Extract the [X, Y] coordinate from the center of the cell holding the provided text.  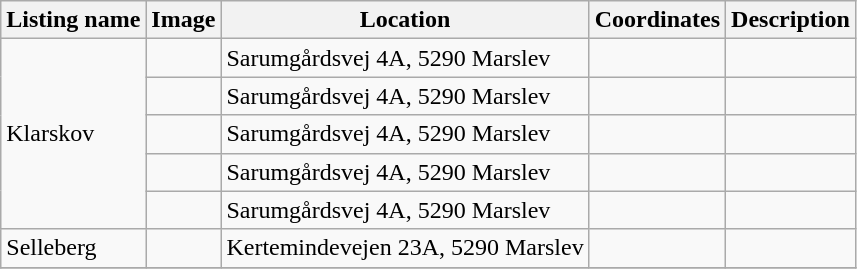
Klarskov [74, 134]
Listing name [74, 20]
Selleberg [74, 248]
Kertemindevejen 23A, 5290 Marslev [405, 248]
Coordinates [657, 20]
Location [405, 20]
Image [184, 20]
Description [791, 20]
